Determine the [x, y] coordinate at the center of the cell enclosing the given text.  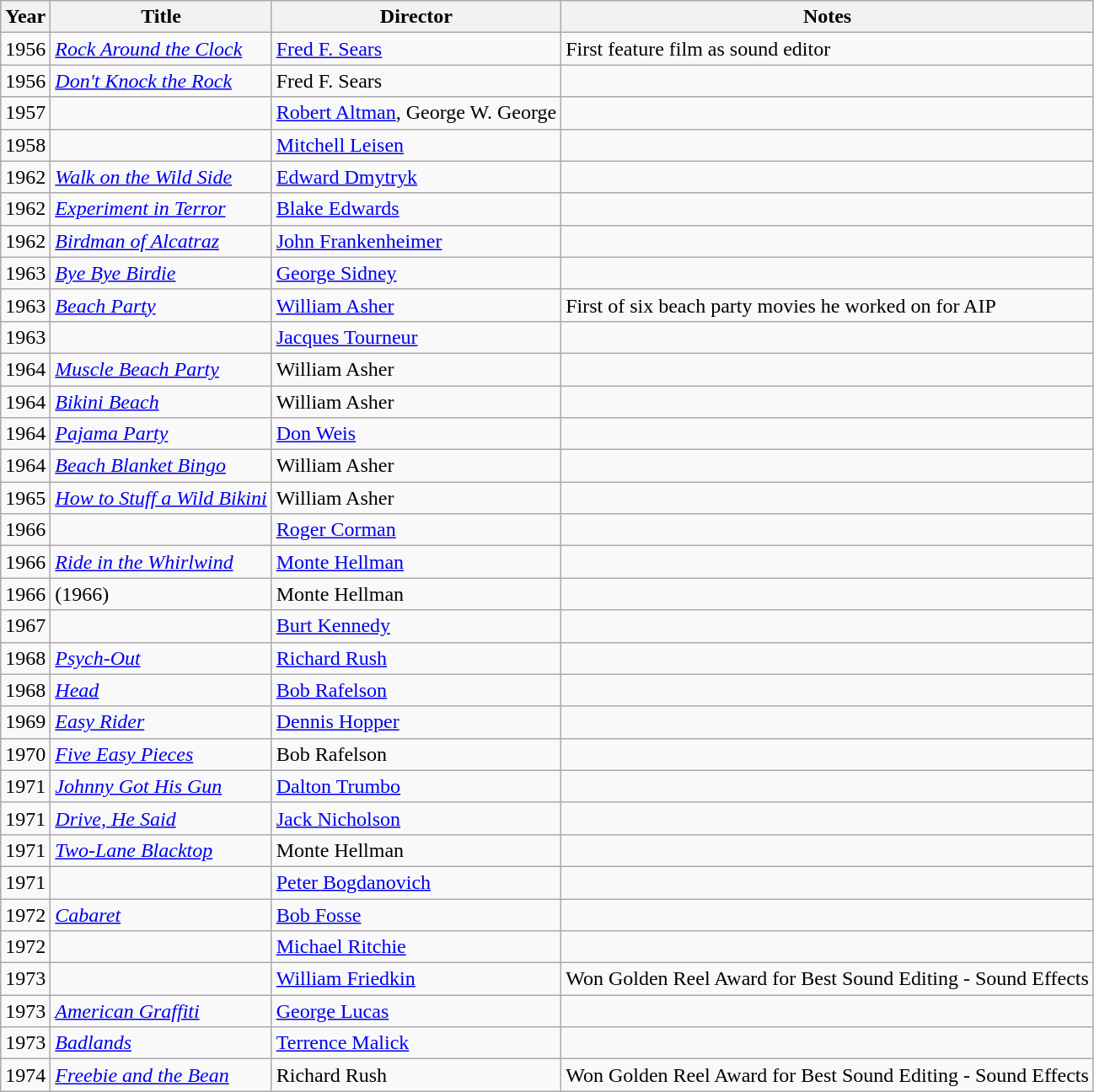
Beach Blanket Bingo [161, 466]
American Graffiti [161, 1011]
Year [25, 17]
1957 [25, 113]
Beach Party [161, 305]
Dalton Trumbo [416, 786]
Peter Bogdanovich [416, 882]
Blake Edwards [416, 209]
Don't Knock the Rock [161, 81]
Burt Kennedy [416, 626]
Easy Rider [161, 722]
George Sidney [416, 273]
Birdman of Alcatraz [161, 241]
Mitchell Leisen [416, 145]
Don Weis [416, 434]
Roger Corman [416, 530]
1965 [25, 498]
George Lucas [416, 1011]
Freebie and the Bean [161, 1075]
Jacques Tourneur [416, 337]
Walk on the Wild Side [161, 177]
Rock Around the Clock [161, 49]
Jack Nicholson [416, 818]
Psych-Out [161, 658]
1974 [25, 1075]
Edward Dmytryk [416, 177]
Bob Fosse [416, 914]
Dennis Hopper [416, 722]
Michael Ritchie [416, 947]
Notes [828, 17]
Robert Altman, George W. George [416, 113]
Head [161, 690]
Muscle Beach Party [161, 369]
Cabaret [161, 914]
Two-Lane Blacktop [161, 850]
How to Stuff a Wild Bikini [161, 498]
First of six beach party movies he worked on for AIP [828, 305]
1970 [25, 754]
First feature film as sound editor [828, 49]
1958 [25, 145]
Badlands [161, 1043]
1967 [25, 626]
Terrence Malick [416, 1043]
John Frankenheimer [416, 241]
Experiment in Terror [161, 209]
Drive, He Said [161, 818]
Title [161, 17]
1969 [25, 722]
Pajama Party [161, 434]
Bikini Beach [161, 402]
(1966) [161, 594]
William Friedkin [416, 979]
Director [416, 17]
Five Easy Pieces [161, 754]
Johnny Got His Gun [161, 786]
Ride in the Whirlwind [161, 562]
Bye Bye Birdie [161, 273]
